Locate the cell with the specified text and output its [X, Y] center coordinate. 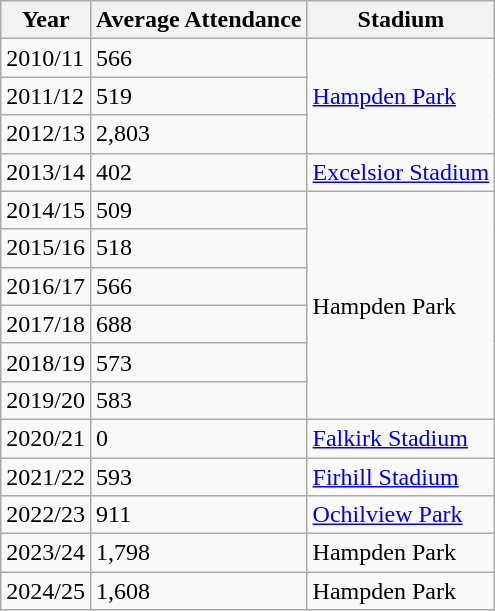
2015/16 [46, 248]
Average Attendance [198, 20]
2011/12 [46, 96]
2020/21 [46, 438]
Ochilview Park [401, 515]
1,798 [198, 553]
509 [198, 210]
2013/14 [46, 172]
593 [198, 477]
Stadium [401, 20]
1,608 [198, 591]
2016/17 [46, 286]
2010/11 [46, 58]
2018/19 [46, 362]
519 [198, 96]
Year [46, 20]
2024/25 [46, 591]
2012/13 [46, 134]
911 [198, 515]
2021/22 [46, 477]
518 [198, 248]
Excelsior Stadium [401, 172]
Falkirk Stadium [401, 438]
0 [198, 438]
2019/20 [46, 400]
688 [198, 324]
573 [198, 362]
Firhill Stadium [401, 477]
2017/18 [46, 324]
583 [198, 400]
2014/15 [46, 210]
402 [198, 172]
2023/24 [46, 553]
2022/23 [46, 515]
2,803 [198, 134]
